Locate the cell with the specified text and output its (X, Y) center coordinate. 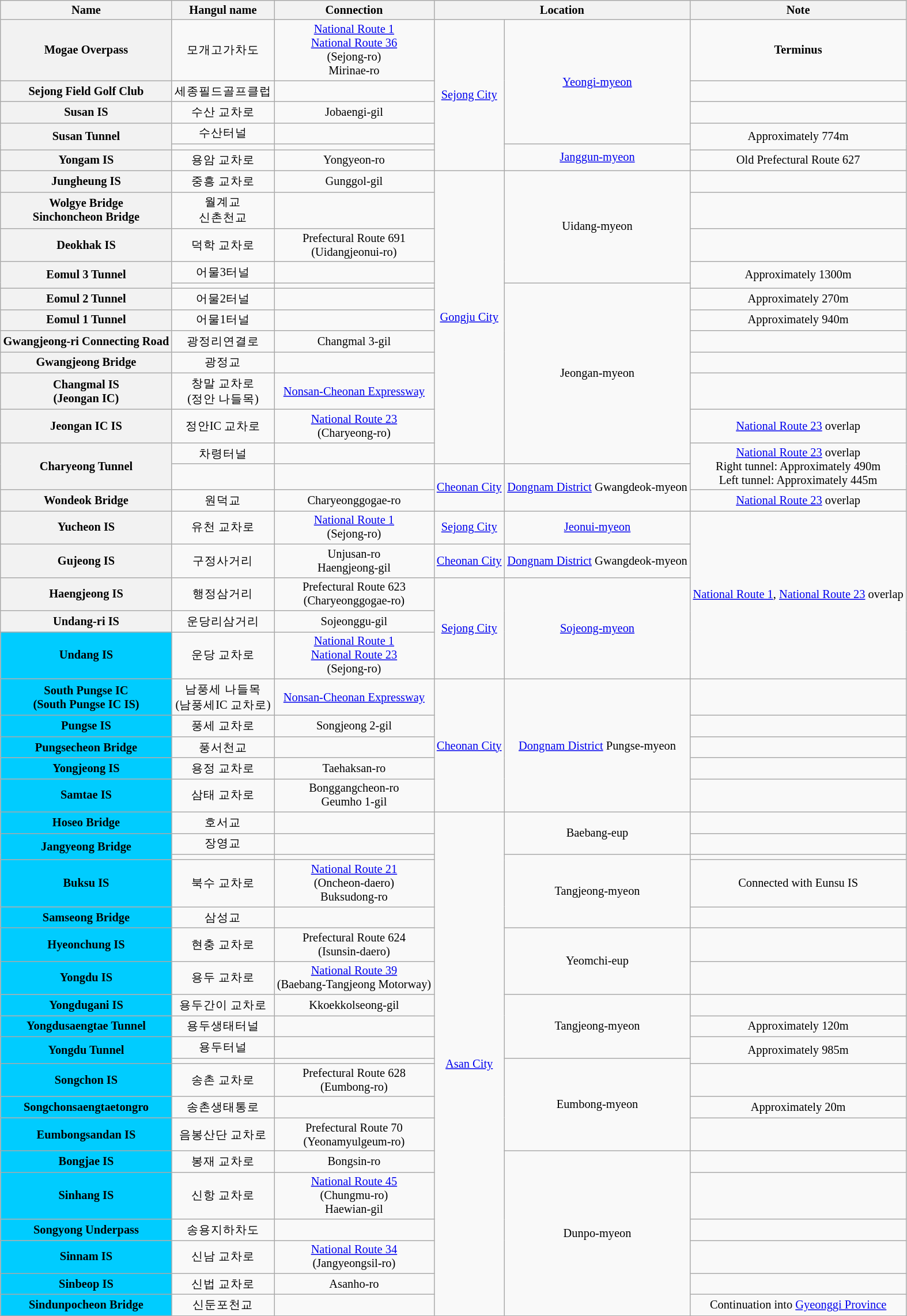
Haengjeong IS (86, 594)
Name (86, 10)
Pungsecheon Bridge (86, 747)
Hyeonchung IS (86, 944)
Bongjae IS (86, 1162)
Janggun-myeon (597, 157)
Location (562, 10)
세종필드골프클럽 (223, 91)
Sojeong-myeon (597, 628)
National Route 1National Route 36(Sejong-ro)Mirinae-ro (354, 50)
Uidang-myeon (597, 227)
Kkoekkolseong-gil (354, 1005)
Approximately 985m (799, 1050)
용두생태터널 (223, 1026)
Jobaengi-gil (354, 112)
Yeomchi-eup (597, 961)
Eomul 1 Tunnel (86, 320)
Samseong Bridge (86, 917)
Changmal IS(Jeongan IC) (86, 391)
Eumbong-myeon (597, 1105)
Gwangjeong Bridge (86, 362)
Charyeong Tunnel (86, 466)
신법 교차로 (223, 1284)
송촌 교차로 (223, 1080)
Sinbeop IS (86, 1284)
Yongyeon-ro (354, 160)
신둔포천교 (223, 1304)
정안IC 교차로 (223, 426)
Undang IS (86, 655)
차령터널 (223, 453)
Bonggangcheon-roGeumho 1-gil (354, 795)
Terminus (799, 50)
풍세 교차로 (223, 726)
National Route 34(Jangyeongsil-ro) (354, 1257)
Songyong Underpass (86, 1230)
어물2터널 (223, 298)
용정 교차로 (223, 769)
Mogae Overpass (86, 50)
National Route 45(Chungmu-ro)Haewian-gil (354, 1196)
Prefectural Route 624(Isunsin-daero) (354, 944)
구정사거리 (223, 561)
Approximately 20m (799, 1107)
Dunpo-myeon (597, 1233)
Sojeonggu-gil (354, 621)
송촌생태통로 (223, 1107)
Sindunpocheon Bridge (86, 1304)
Charyeonggogae-ro (354, 500)
Eomul 3 Tunnel (86, 275)
Dongnam District Pungse-myeon (597, 746)
행정삼거리 (223, 594)
Sinnam IS (86, 1257)
Continuation into Gyeonggi Province (799, 1304)
Gwangjeong-ri Connecting Road (86, 341)
Gujeong IS (86, 561)
Sejong Field Golf Club (86, 91)
Approximately 1300m (799, 275)
용두간이 교차로 (223, 1005)
Connection (354, 10)
Yongam IS (86, 160)
용두터널 (223, 1047)
Unjusan-roHaengjeong-gil (354, 561)
운당 교차로 (223, 655)
National Route 39(Baebang-Tangjeong Motorway) (354, 978)
Hangul name (223, 10)
창말 교차로(정안 나들목) (223, 391)
Songchonsaengtaetongro (86, 1107)
Approximately 940m (799, 320)
Note (799, 10)
삼성교 (223, 917)
Asan City (469, 1064)
Gongju City (469, 317)
National Route 23 overlapRight tunnel: Approximately 490mLeft tunnel: Approximately 445m (799, 466)
원덕교 (223, 500)
풍서천교 (223, 747)
Connected with Eunsu IS (799, 883)
북수 교차로 (223, 883)
수산터널 (223, 134)
호서교 (223, 823)
남풍세 나들목(남풍세IC 교차로) (223, 697)
Sinhang IS (86, 1196)
수산 교차로 (223, 112)
모개고가차도 (223, 50)
Jeongan IC IS (86, 426)
Hoseo Bridge (86, 823)
Bongsin-ro (354, 1162)
Old Prefectural Route 627 (799, 160)
Yongjeong IS (86, 769)
Jeongan-myeon (597, 373)
National Route 23(Charyeong-ro) (354, 426)
Yongdugani IS (86, 1005)
Gunggol-gil (354, 181)
Songjeong 2-gil (354, 726)
운당리삼거리 (223, 621)
Undang-ri IS (86, 621)
Prefectural Route 691(Uidangjeonui-ro) (354, 245)
Yongdusaengtae Tunnel (86, 1026)
신남 교차로 (223, 1257)
Prefectural Route 623(Charyeonggogae-ro) (354, 594)
신항 교차로 (223, 1196)
National Route 1, National Route 23 overlap (799, 595)
삼태 교차로 (223, 795)
Susan IS (86, 112)
광정교 (223, 362)
음봉산단 교차로 (223, 1135)
중흥 교차로 (223, 181)
National Route 1National Route 23(Sejong-ro) (354, 655)
Prefectural Route 628(Eumbong-ro) (354, 1080)
National Route 1(Sejong-ro) (354, 527)
어물3터널 (223, 272)
Jangyeong Bridge (86, 846)
Baebang-eup (597, 833)
Deokhak IS (86, 245)
장영교 (223, 844)
South Pungse IC(South Pungse IC IS) (86, 697)
Pungse IS (86, 726)
어물1터널 (223, 320)
Buksu IS (86, 883)
Asanho-ro (354, 1284)
Susan Tunnel (86, 136)
Eomul 2 Tunnel (86, 298)
Approximately 774m (799, 136)
용두 교차로 (223, 978)
Yongdu Tunnel (86, 1050)
유천 교차로 (223, 527)
Approximately 270m (799, 298)
Samtae IS (86, 795)
봉재 교차로 (223, 1162)
Prefectural Route 70(Yeonamyulgeum-ro) (354, 1135)
National Route 21(Oncheon-daero)Buksudong-ro (354, 883)
광정리연결로 (223, 341)
월계교신촌천교 (223, 210)
Taehaksan-ro (354, 769)
송용지하차도 (223, 1230)
Eumbongsandan IS (86, 1135)
Jungheung IS (86, 181)
Yeongi-myeon (597, 82)
현충 교차로 (223, 944)
Songchon IS (86, 1080)
Jeonui-myeon (597, 527)
Changmal 3-gil (354, 341)
용암 교차로 (223, 160)
Wondeok Bridge (86, 500)
덕학 교차로 (223, 245)
Yucheon IS (86, 527)
Approximately 120m (799, 1026)
Wolgye BridgeSinchoncheon Bridge (86, 210)
Yongdu IS (86, 978)
